Capture the cell that displays the provided text and extract its [X, Y] central coordinate. 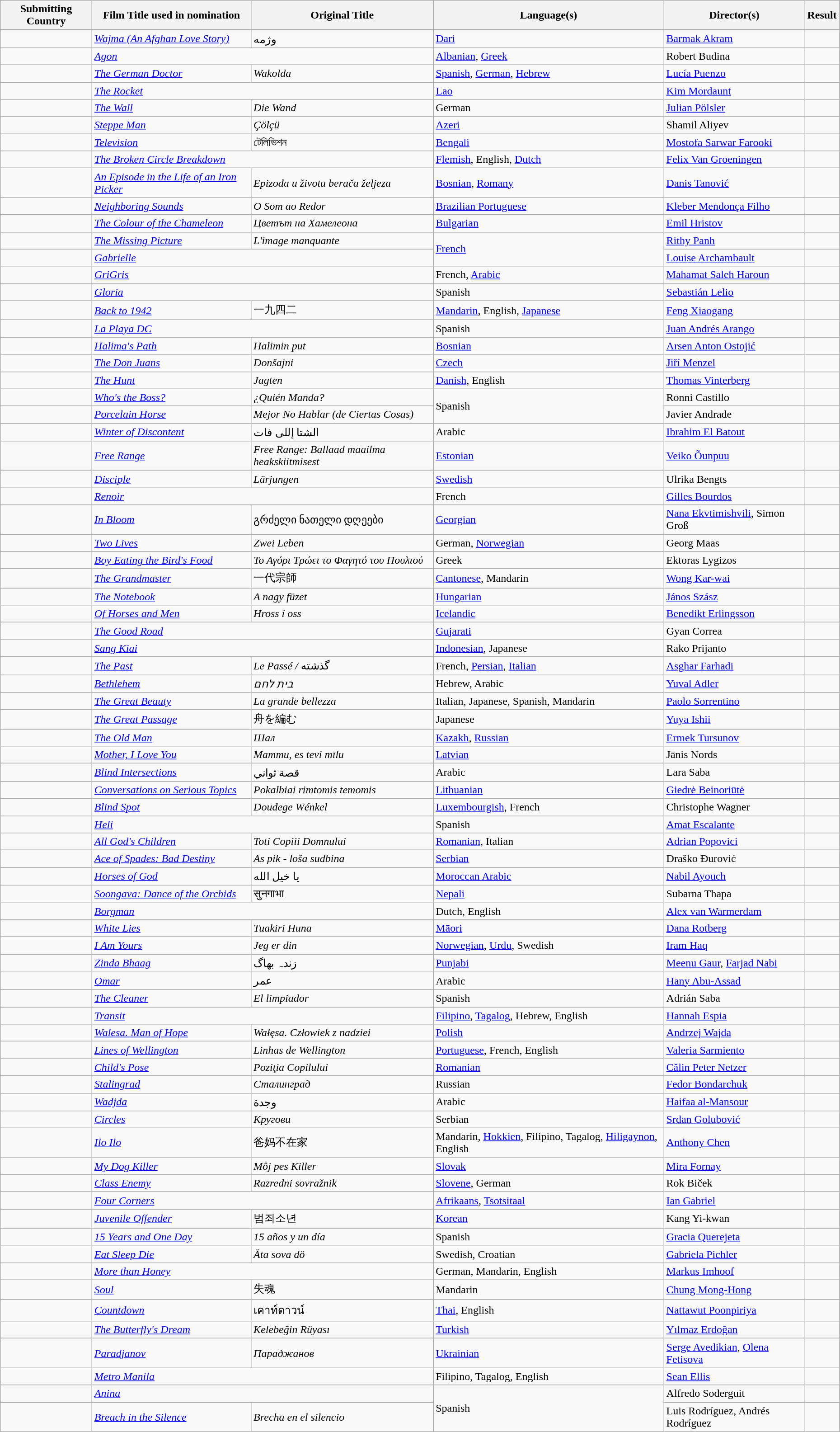
Slovene, German [549, 1183]
Dana Rotberg [734, 928]
French, Arabic [549, 275]
The German Doctor [171, 73]
Romanian [549, 1067]
In Bloom [171, 520]
Alex van Warmerdam [734, 911]
Pokalbiai rimtomis temomis [343, 790]
Srdan Golubović [734, 1120]
Estonian [549, 456]
Steppe Man [171, 125]
The Good Road [262, 631]
Lithuanian [549, 790]
Adrián Saba [734, 999]
الشتا إللى فات [343, 432]
გრძელი ნათელი დღეები [343, 520]
Portuguese, French, English [549, 1050]
Amat Escalante [734, 824]
Agon [262, 56]
The Cleaner [171, 999]
عمر [343, 981]
Director(s) [734, 15]
Ronni Castillo [734, 397]
Nattawut Poonpiriya [734, 1310]
Hannah Espia [734, 1016]
Filipino, Tagalog, Hebrew, English [549, 1016]
Jagten [343, 380]
Meenu Gaur, Farjad Nabi [734, 963]
Ibrahim El Batout [734, 432]
All God's Children [171, 842]
Кругови [343, 1120]
Toti Copiii Domnului [343, 842]
Stalingrad [171, 1084]
Spanish, German, Hebrew [549, 73]
Renoir [262, 496]
Mother, I Love You [171, 755]
Japanese [549, 720]
The Great Passage [171, 720]
Doudege Wénkel [343, 807]
Gabriela Pichler [734, 1254]
Thomas Vinterberg [734, 380]
Călin Peter Netzer [734, 1067]
Icelandic [549, 614]
El limpiador [343, 999]
The Grandmaster [171, 579]
Ace of Spades: Bad Destiny [171, 859]
Le Passé / گذشته [343, 666]
Flemish, English, Dutch [549, 160]
The Colour of the Chameleon [171, 223]
一九四二 [343, 310]
Azeri [549, 125]
Zwei Leben [343, 543]
Felix Van Groeningen [734, 160]
Adrian Popovici [734, 842]
White Lies [171, 928]
Nabil Ayouch [734, 876]
Latvian [549, 755]
Czech [549, 363]
The Hunt [171, 380]
Alfredo Soderguit [734, 1394]
Original Title [343, 15]
La grande bellezza [343, 701]
Шал [343, 738]
Hebrew, Arabic [549, 683]
Mira Fornay [734, 1166]
Ukrainian [549, 1353]
Result [822, 15]
Back to 1942 [171, 310]
يا خيل الله [343, 876]
Ulrika Bengts [734, 479]
Metro Manila [262, 1376]
Nepali [549, 894]
Breach in the Silence [171, 1417]
The Past [171, 666]
Countdown [171, 1310]
Fedor Bondarchuk [734, 1084]
Mejor No Hablar (de Ciertas Cosas) [343, 415]
Turkish [549, 1330]
Lines of Wellington [171, 1050]
Mostofa Sarwar Farooki [734, 142]
The Notebook [171, 597]
Ilo Ilo [171, 1143]
Markus Imhoof [734, 1272]
Barmak Akram [734, 39]
Wakolda [343, 73]
Rok Biček [734, 1183]
Jānis Nords [734, 755]
Anthony Chen [734, 1143]
Epizoda u životu berača željeza [343, 183]
เคาท์ดาวน์ [343, 1310]
Bosnian, Romany [549, 183]
Asghar Farhadi [734, 666]
Wadjda [171, 1102]
Mandarin, English, Japanese [549, 310]
Māori [549, 928]
Paolo Sorrentino [734, 701]
Bengali [549, 142]
Free Range [171, 456]
L'image manquante [343, 240]
Paradjanov [171, 1353]
Параджанов [343, 1353]
Feng Xiaogang [734, 310]
As pik - loša sudbina [343, 859]
Bethlehem [171, 683]
زندہ بھاگ [343, 963]
Afrikaans, Tsotsitaal [549, 1201]
בית לחם [343, 683]
Çölçü [343, 125]
Romanian, Italian [549, 842]
Moroccan Arabic [549, 876]
Luis Rodríguez, Andrés Rodríguez [734, 1417]
Äta sova dö [343, 1254]
Who's the Boss? [171, 397]
Razredni sovražnik [343, 1183]
Yuval Adler [734, 683]
Norwegian, Urdu, Swedish [549, 945]
Wong Kar-wai [734, 579]
Soongava: Dance of the Orchids [171, 894]
قصة ثواني [343, 773]
Soul [171, 1290]
The Great Beauty [171, 701]
Juan Andrés Arango [734, 329]
An Episode in the Life of an Iron Picker [171, 183]
Boy Eating the Bird's Food [171, 560]
Robert Budina [734, 56]
Blind Intersections [171, 773]
Javier Andrade [734, 415]
Yuya Ishii [734, 720]
Ektoras Lygizos [734, 560]
Цветът на Хамелеона [343, 223]
János Szász [734, 597]
O Som ao Redor [343, 206]
Louise Archambault [734, 258]
Language(s) [549, 15]
爸妈不在家 [343, 1143]
Blind Spot [171, 807]
Christophe Wagner [734, 807]
Italian, Japanese, Spanish, Mandarin [549, 701]
Serge Avedikian, Olena Fetisova [734, 1353]
Georg Maas [734, 543]
Benedikt Erlingsson [734, 614]
Ermek Tursunov [734, 738]
GriGris [262, 275]
Zinda Bhaag [171, 963]
Mahamat Saleh Haroun [734, 275]
Veiko Õunpuu [734, 456]
Bulgarian [549, 223]
Filipino, Tagalog, English [549, 1376]
Tuakiri Huna [343, 928]
Polish [549, 1033]
Emil Hristov [734, 223]
Swedish, Croatian [549, 1254]
Disciple [171, 479]
Ian Gabriel [734, 1201]
Sebastián Lelio [734, 292]
La Playa DC [262, 329]
Film Title used in nomination [171, 15]
German [549, 108]
The Broken Circle Breakdown [262, 160]
Class Enemy [171, 1183]
Anina [262, 1394]
Gracia Querejeta [734, 1237]
Gyan Correa [734, 631]
Kleber Mendonça Filho [734, 206]
Valeria Sarmiento [734, 1050]
¿Quién Manda? [343, 397]
15 años y un día [343, 1237]
Andrzej Wajda [734, 1033]
Chung Mong-Hong [734, 1290]
The Wall [171, 108]
Το Αγόρι Τρώει το Φαγητό του Πουλιού [343, 560]
Yılmaz Erdoğan [734, 1330]
The Rocket [262, 91]
Punjabi [549, 963]
Halimin put [343, 346]
Gujarati [549, 631]
Iram Haq [734, 945]
Wajma (An Afghan Love Story) [171, 39]
Walesa. Man of Hope [171, 1033]
Albanian, Greek [549, 56]
सुनगाभा [343, 894]
Brecha en el silencio [343, 1417]
وجدة [343, 1102]
Shamil Aliyev [734, 125]
Porcelain Horse [171, 415]
Georgian [549, 520]
টেলিভিশন [343, 142]
Linhas de Wellington [343, 1050]
Haifaa al-Mansour [734, 1102]
Juvenile Offender [171, 1219]
Halima's Path [171, 346]
Free Range: Ballaad maailma heakskiitmisest [343, 456]
범죄소년 [343, 1219]
Mandarin [549, 1290]
Die Wand [343, 108]
Mammu, es tevi mīlu [343, 755]
Indonesian, Japanese [549, 648]
Dari [549, 39]
Jeg er din [343, 945]
Two Lives [171, 543]
Submitting Country [46, 15]
失魂 [343, 1290]
15 Years and One Day [171, 1237]
Julian Pölsler [734, 108]
Hungarian [549, 597]
Circles [171, 1120]
Thai, English [549, 1310]
Wałęsa. Człowiek z nadziei [343, 1033]
Neighboring Sounds [171, 206]
Of Horses and Men [171, 614]
Môj pes Killer [343, 1166]
Poziţia Copilului [343, 1067]
Horses of God [171, 876]
Subarna Thapa [734, 894]
Gilles Bourdos [734, 496]
Korean [549, 1219]
My Dog Killer [171, 1166]
Borgman [262, 911]
Gloria [262, 292]
Kelebeğin Rüyası [343, 1330]
I Am Yours [171, 945]
Lucía Puenzo [734, 73]
Heli [262, 824]
The Don Juans [171, 363]
Russian [549, 1084]
Jiří Menzel [734, 363]
Four Corners [262, 1201]
Rithy Panh [734, 240]
Luxembourgish, French [549, 807]
Child's Pose [171, 1067]
German, Mandarin, English [549, 1272]
Giedrė Beinoriūtė [734, 790]
Danish, English [549, 380]
Dutch, English [549, 911]
Conversations on Serious Topics [171, 790]
Brazilian Portuguese [549, 206]
Sean Ellis [734, 1376]
The Missing Picture [171, 240]
Swedish [549, 479]
Sang Kiai [262, 648]
Television [171, 142]
Transit [262, 1016]
وژمه [343, 39]
Arsen Anton Ostojić [734, 346]
A nagy füzet [343, 597]
Nana Ekvtimishvili, Simon Groß [734, 520]
Draško Đurović [734, 859]
Bosnian [549, 346]
French, Persian, Italian [549, 666]
Rako Prijanto [734, 648]
Lara Saba [734, 773]
More than Honey [262, 1272]
Donšajni [343, 363]
Hross í oss [343, 614]
Kang Yi-kwan [734, 1219]
Cantonese, Mandarin [549, 579]
Danis Tanović [734, 183]
Kazakh, Russian [549, 738]
Gabrielle [262, 258]
Kim Mordaunt [734, 91]
Winter of Discontent [171, 432]
Lao [549, 91]
一代宗師 [343, 579]
舟を編む [343, 720]
Mandarin, Hokkien, Filipino, Tagalog, Hiligaynon, English [549, 1143]
Greek [549, 560]
Сталинград [343, 1084]
The Butterfly's Dream [171, 1330]
The Old Man [171, 738]
German, Norwegian [549, 543]
Eat Sleep Die [171, 1254]
Hany Abu-Assad [734, 981]
Omar [171, 981]
Slovak [549, 1166]
Lärjungen [343, 479]
